Capture the cell that displays the provided text and extract its [X, Y] central coordinate. 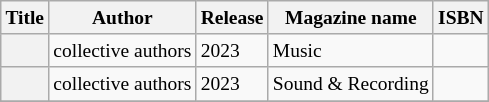
ISBN [460, 18]
Music [350, 50]
Magazine name [350, 18]
Release [232, 18]
Author [122, 18]
Title [25, 18]
Sound & Recording [350, 84]
